From the cell containing the given text, extract its center point as [X, Y] coordinate. 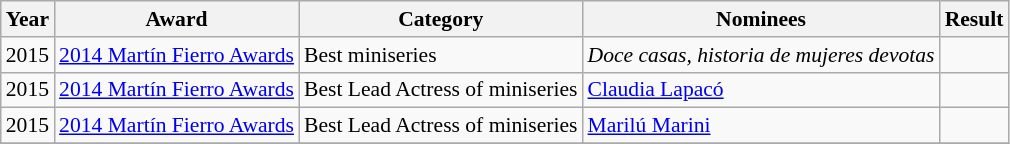
Best miniseries [441, 55]
Year [28, 19]
Nominees [762, 19]
Category [441, 19]
Result [974, 19]
Claudia Lapacó [762, 90]
Marilú Marini [762, 126]
Doce casas, historia de mujeres devotas [762, 55]
Award [176, 19]
